Extract the [x, y] coordinate from the center of the cell holding the provided text.  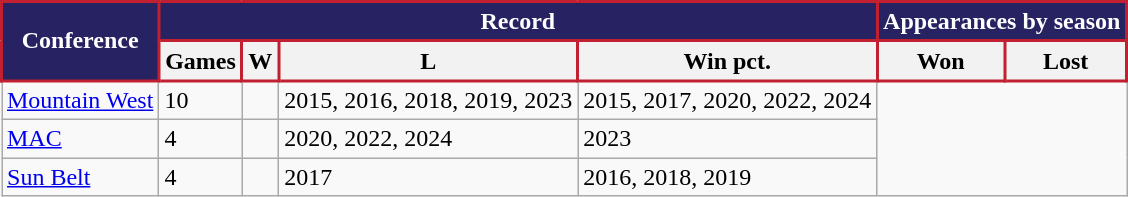
2017 [428, 177]
2023 [728, 138]
Appearances by season [1002, 22]
10 [200, 100]
Lost [1066, 61]
L [428, 61]
2015, 2016, 2018, 2019, 2023 [428, 100]
Sun Belt [80, 177]
2020, 2022, 2024 [428, 138]
Record [518, 22]
Conference [80, 42]
Won [941, 61]
MAC [80, 138]
Games [200, 61]
2016, 2018, 2019 [728, 177]
2015, 2017, 2020, 2022, 2024 [728, 100]
W [260, 61]
Win pct. [728, 61]
Mountain West [80, 100]
